Identify which cell holds the provided text, then report its [x, y] central coordinate. 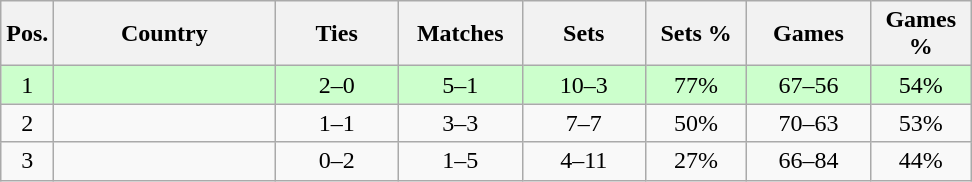
Games [809, 34]
1 [28, 85]
Games % [920, 34]
1–5 [460, 161]
77% [696, 85]
44% [920, 161]
27% [696, 161]
5–1 [460, 85]
7–7 [584, 123]
4–11 [584, 161]
50% [696, 123]
Sets [584, 34]
Country [164, 34]
54% [920, 85]
53% [920, 123]
10–3 [584, 85]
1–1 [337, 123]
2 [28, 123]
3–3 [460, 123]
0–2 [337, 161]
67–56 [809, 85]
70–63 [809, 123]
Matches [460, 34]
66–84 [809, 161]
3 [28, 161]
Pos. [28, 34]
2–0 [337, 85]
Ties [337, 34]
Sets % [696, 34]
